Locate the cell with the specified text and output its [X, Y] center coordinate. 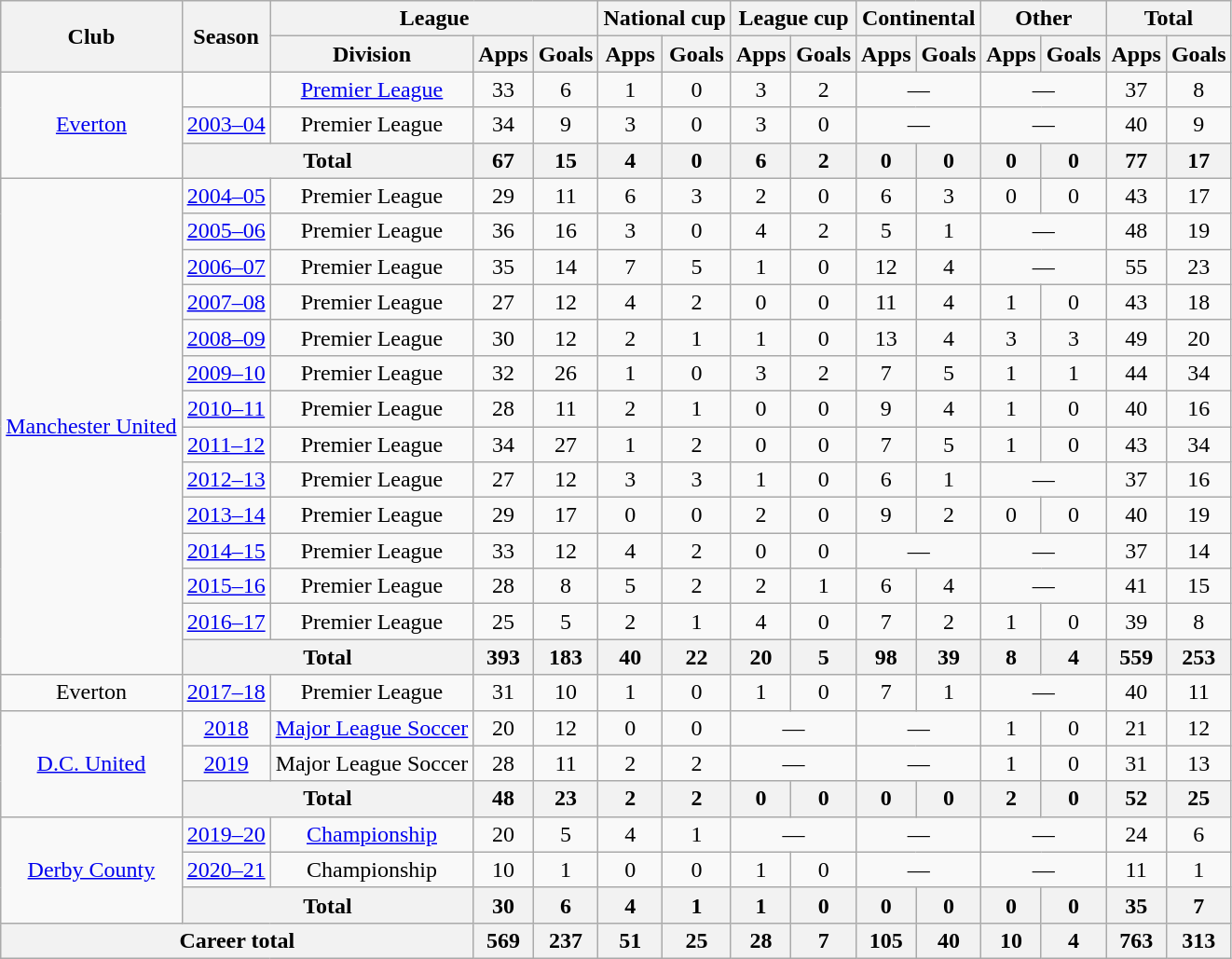
24 [1136, 834]
105 [886, 940]
2010–11 [226, 408]
2005–06 [226, 231]
559 [1136, 657]
49 [1136, 337]
2011–12 [226, 445]
D.C. United [91, 763]
Season [226, 36]
51 [630, 940]
18 [1198, 302]
Derby County [91, 870]
Club [91, 36]
569 [503, 940]
22 [696, 657]
313 [1198, 940]
2019–20 [226, 834]
183 [566, 657]
League cup [793, 19]
2008–09 [226, 337]
21 [1136, 728]
2016–17 [226, 622]
2018 [226, 728]
36 [503, 231]
2009–10 [226, 373]
Continental [919, 19]
2003–04 [226, 125]
2017–18 [226, 692]
National cup [664, 19]
Career total [237, 940]
52 [1136, 799]
44 [1136, 373]
55 [1136, 267]
32 [503, 373]
41 [1136, 586]
2020–21 [226, 870]
League [434, 19]
2004–05 [226, 196]
2015–16 [226, 586]
2007–08 [226, 302]
2013–14 [226, 515]
2012–13 [226, 480]
253 [1198, 657]
Division [372, 54]
237 [566, 940]
67 [503, 160]
Other [1044, 19]
393 [503, 657]
26 [566, 373]
77 [1136, 160]
763 [1136, 940]
Manchester United [91, 427]
98 [886, 657]
2006–07 [226, 267]
2019 [226, 763]
2014–15 [226, 551]
